Return the [X, Y] coordinate for the center point of the cell that contains the specified text.  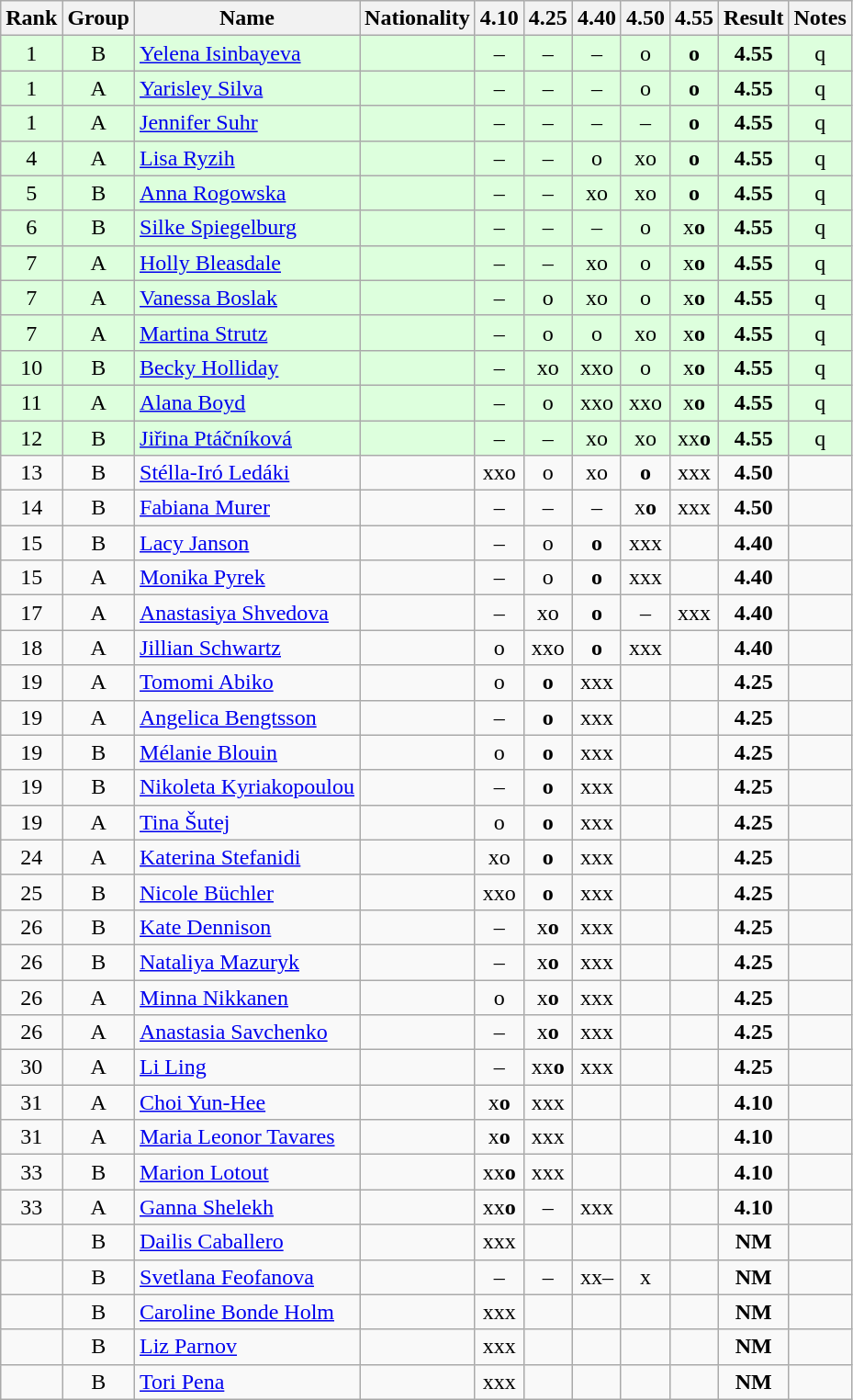
Name [248, 18]
Becky Holliday [248, 367]
30 [31, 1067]
12 [31, 438]
25 [31, 892]
Svetlana Feofanova [248, 1277]
Nataliya Mazuryk [248, 962]
Yarisley Silva [248, 88]
13 [31, 473]
Rank [31, 18]
Martina Strutz [248, 333]
Yelena Isinbayeva [248, 53]
Nikoleta Kyriakopoulou [248, 787]
Lisa Ryzih [248, 158]
xx– [597, 1277]
Tori Pena [248, 1382]
Nicole Büchler [248, 892]
Jiřina Ptáčníková [248, 438]
Anastasia Savchenko [248, 1033]
Caroline Bonde Holm [248, 1312]
17 [31, 613]
Vanessa Boslak [248, 298]
Maria Leonor Tavares [248, 1137]
24 [31, 857]
11 [31, 402]
Stélla-Iró Ledáki [248, 473]
Li Ling [248, 1067]
Tomomi Abiko [248, 683]
Lacy Janson [248, 543]
Notes [820, 18]
Liz Parnov [248, 1347]
x [645, 1277]
Jennifer Suhr [248, 123]
Tina Šutej [248, 822]
Ganna Shelekh [248, 1207]
Dailis Caballero [248, 1242]
Group [99, 18]
18 [31, 648]
Result [754, 18]
5 [31, 193]
10 [31, 367]
Mélanie Blouin [248, 752]
Marion Lotout [248, 1172]
4 [31, 158]
14 [31, 508]
Kate Dennison [248, 927]
Katerina Stefanidi [248, 857]
Angelica Bengtsson [248, 717]
Fabiana Murer [248, 508]
Jillian Schwartz [248, 648]
Holly Bleasdale [248, 263]
Nationality [418, 18]
Alana Boyd [248, 402]
6 [31, 228]
Anastasiya Shvedova [248, 613]
Minna Nikkanen [248, 997]
Silke Spiegelburg [248, 228]
Anna Rogowska [248, 193]
Choi Yun-Hee [248, 1102]
Monika Pyrek [248, 578]
